Locate the cell with the specified text and output its (X, Y) center coordinate. 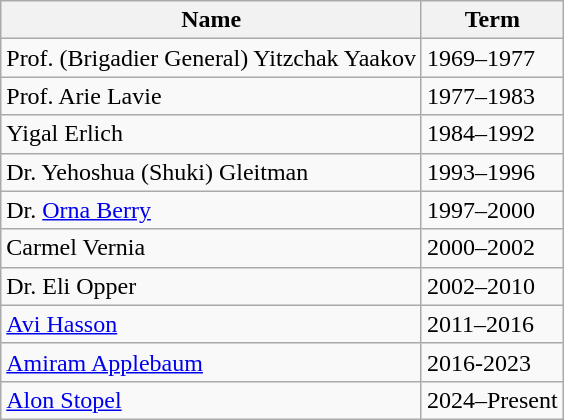
Alon Stopel (212, 400)
1969–1977 (492, 58)
Avi Hasson (212, 324)
1977–1983 (492, 96)
2011–2016 (492, 324)
1993–1996 (492, 172)
1984–1992 (492, 134)
1997–2000 (492, 210)
2002–2010 (492, 286)
2000–2002 (492, 248)
Term (492, 20)
Name (212, 20)
2016-2023 (492, 362)
Dr. Eli Opper (212, 286)
Prof. (Brigadier General) Yitzchak Yaakov (212, 58)
Amiram Applebaum (212, 362)
Prof. Arie Lavie (212, 96)
2024–Present (492, 400)
Yigal Erlich (212, 134)
Dr. Orna Berry (212, 210)
Carmel Vernia (212, 248)
Dr. Yehoshua (Shuki) Gleitman (212, 172)
